From the cell containing the given text, extract its center point as [x, y] coordinate. 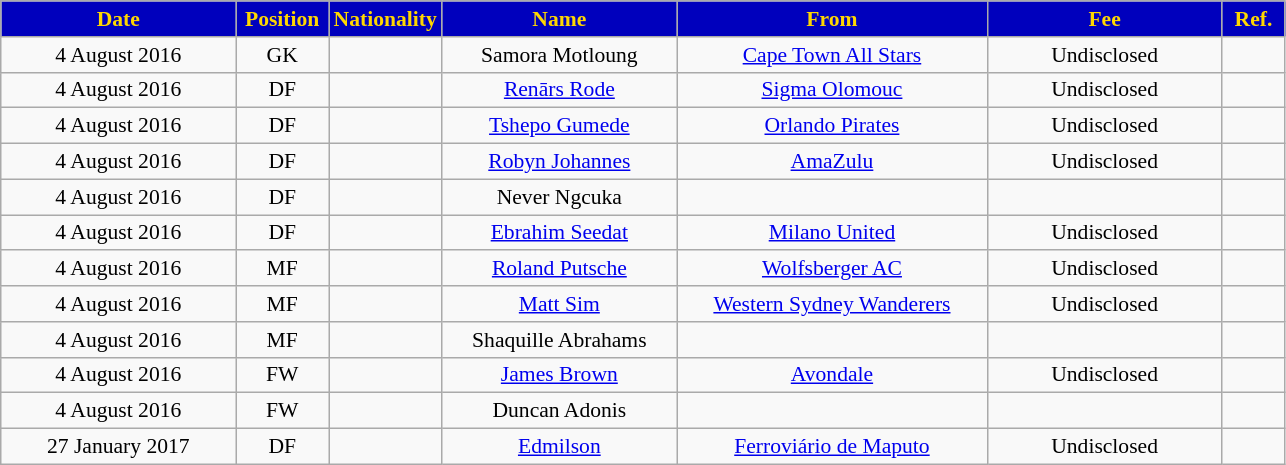
Cape Town All Stars [832, 55]
AmaZulu [832, 162]
Fee [1104, 19]
Ref. [1254, 19]
GK [282, 55]
Duncan Adonis [560, 411]
Samora Motloung [560, 55]
Wolfsberger AC [832, 269]
Ferroviário de Maputo [832, 447]
From [832, 19]
Sigma Olomouc [832, 90]
Milano United [832, 233]
Name [560, 19]
Edmilson [560, 447]
Renārs Rode [560, 90]
Roland Putsche [560, 269]
Never Ngcuka [560, 197]
Avondale [832, 375]
Western Sydney Wanderers [832, 304]
Robyn Johannes [560, 162]
27 January 2017 [118, 447]
Matt Sim [560, 304]
Nationality [384, 19]
Date [118, 19]
Position [282, 19]
Shaquille Abrahams [560, 340]
James Brown [560, 375]
Tshepo Gumede [560, 126]
Orlando Pirates [832, 126]
Ebrahim Seedat [560, 233]
